Find where the given text appears and provide that cell's center as (X, Y) coordinate. 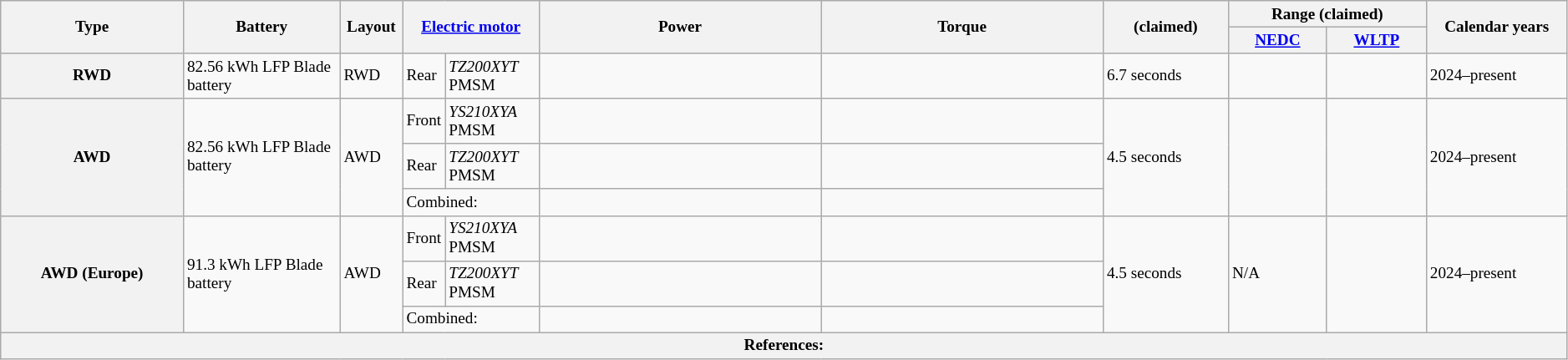
(claimed) (1165, 27)
Battery (261, 27)
6.7 seconds (1165, 76)
Layout (371, 27)
WLTP (1377, 40)
N/A (1277, 274)
Electric motor (471, 27)
Type (92, 27)
91.3 kWh LFP Blade battery (261, 274)
Range (claimed) (1327, 14)
AWD (Europe) (92, 274)
References: (784, 346)
Calendar years (1497, 27)
Power (680, 27)
NEDC (1277, 40)
Torque (962, 27)
